Determine the [X, Y] coordinate at the center of the cell enclosing the given text.  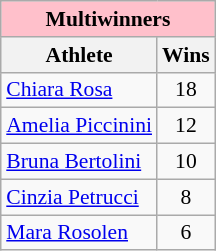
Wins [186, 55]
Cinzia Petrucci [79, 197]
Athlete [79, 55]
Mara Rosolen [79, 233]
18 [186, 90]
Multiwinners [108, 19]
Bruna Bertolini [79, 162]
10 [186, 162]
8 [186, 197]
Amelia Piccinini [79, 126]
Chiara Rosa [79, 90]
6 [186, 233]
12 [186, 126]
